Detect which cell encompasses the target text, then output its (x, y) center coordinate. 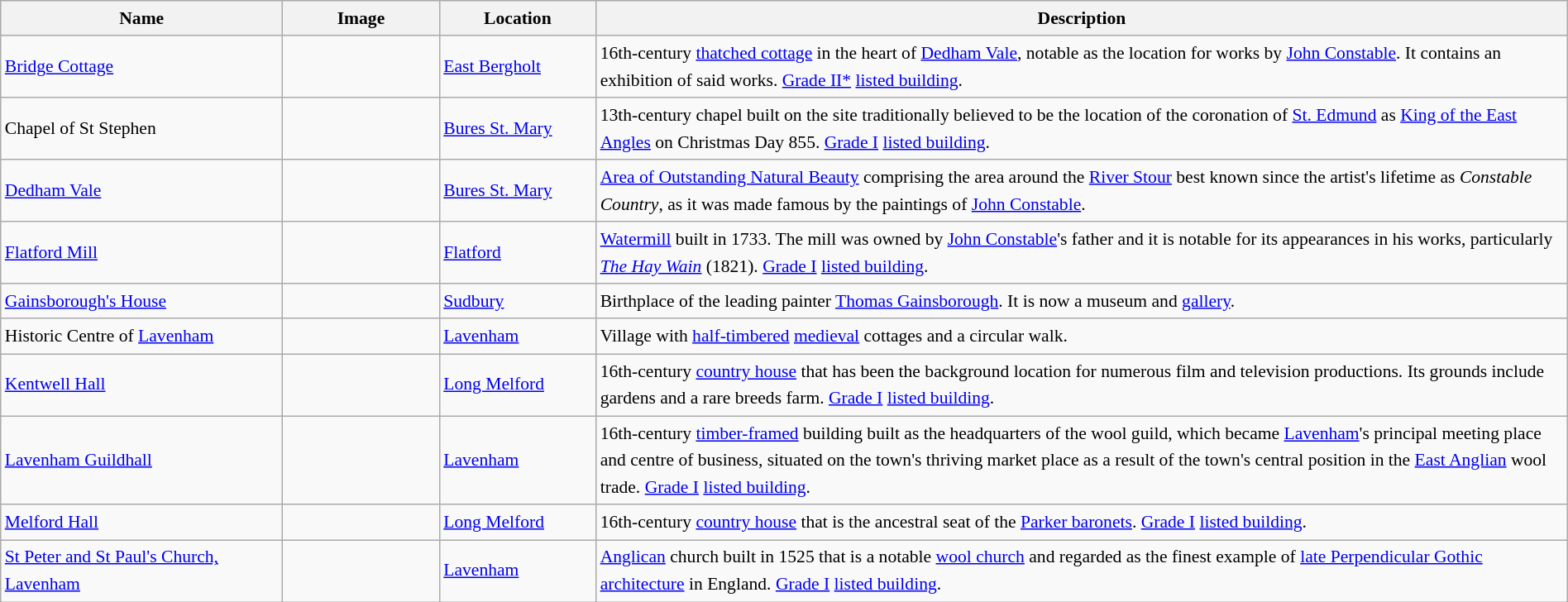
St Peter and St Paul's Church, Lavenham (142, 571)
Historic Centre of Lavenham (142, 337)
Chapel of St Stephen (142, 129)
Dedham Vale (142, 190)
Village with half-timbered medieval cottages and a circular walk. (1082, 337)
Gainsborough's House (142, 301)
Flatford (518, 253)
Description (1082, 18)
Lavenham Guildhall (142, 460)
Name (142, 18)
Melford Hall (142, 523)
Kentwell Hall (142, 385)
Flatford Mill (142, 253)
Bridge Cottage (142, 68)
Image (361, 18)
Sudbury (518, 301)
East Bergholt (518, 68)
Location (518, 18)
Birthplace of the leading painter Thomas Gainsborough. It is now a museum and gallery. (1082, 301)
16th-century country house that is the ancestral seat of the Parker baronets. Grade I listed building. (1082, 523)
